Output the (X, Y) coordinate of the center of the cell containing the given text.  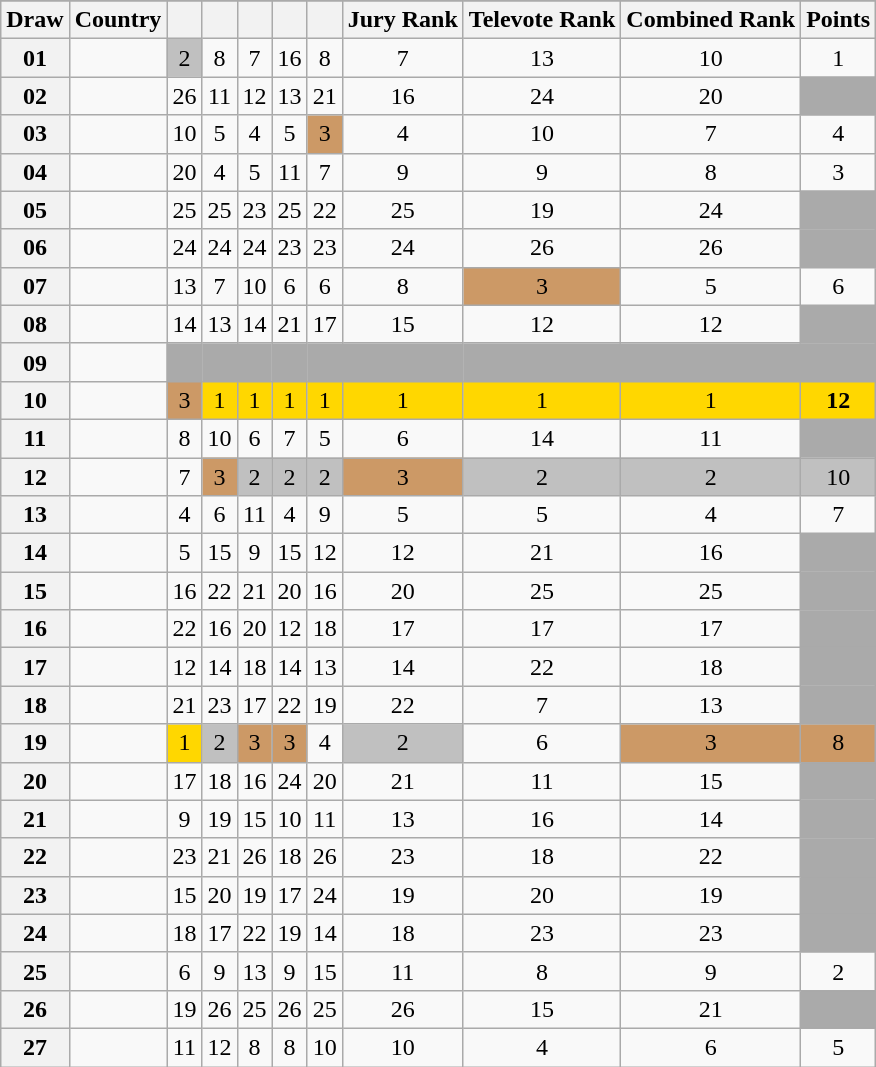
05 (35, 210)
02 (35, 96)
08 (35, 324)
Combined Rank (711, 20)
Draw (35, 20)
Televote Rank (542, 20)
Points (838, 20)
01 (35, 58)
06 (35, 248)
Country (118, 20)
Jury Rank (402, 20)
09 (35, 362)
07 (35, 286)
03 (35, 134)
27 (35, 1047)
04 (35, 172)
